Output the (X, Y) coordinate of the center of the cell containing the given text.  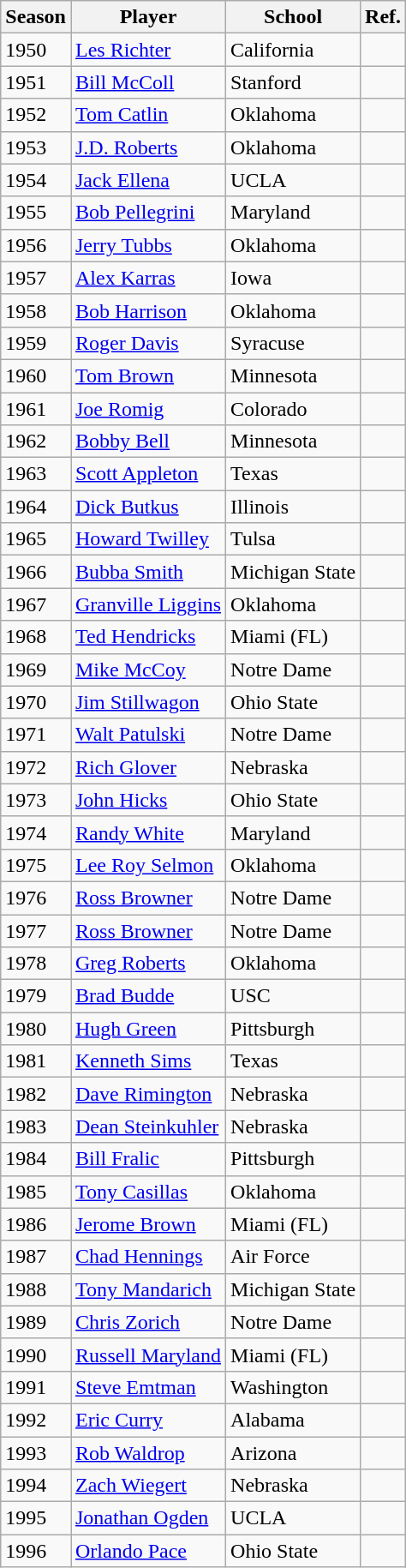
Jerry Tubbs (147, 245)
1976 (36, 898)
Stanford (293, 82)
1957 (36, 278)
Tony Mandarich (147, 1289)
1985 (36, 1192)
Joe Romig (147, 409)
1981 (36, 1061)
California (293, 50)
Bill McColl (147, 82)
1989 (36, 1322)
1995 (36, 1518)
1975 (36, 865)
School (293, 17)
Tulsa (293, 539)
1960 (36, 375)
1964 (36, 507)
1992 (36, 1420)
Dean Steinkuhler (147, 1126)
1996 (36, 1551)
1983 (36, 1126)
Randy White (147, 832)
1954 (36, 180)
Bob Harrison (147, 310)
Jack Ellena (147, 180)
Chris Zorich (147, 1322)
Steve Emtman (147, 1387)
1963 (36, 474)
1979 (36, 996)
USC (293, 996)
Washington (293, 1387)
Season (36, 17)
1969 (36, 670)
1967 (36, 604)
1959 (36, 343)
Arizona (293, 1453)
1956 (36, 245)
Colorado (293, 409)
1953 (36, 147)
1991 (36, 1387)
1970 (36, 702)
Alex Karras (147, 278)
1974 (36, 832)
Jim Stillwagon (147, 702)
J.D. Roberts (147, 147)
1982 (36, 1094)
Lee Roy Selmon (147, 865)
Howard Twilley (147, 539)
Mike McCoy (147, 670)
Bobby Bell (147, 442)
Tony Casillas (147, 1192)
1961 (36, 409)
John Hicks (147, 800)
1965 (36, 539)
Rob Waldrop (147, 1453)
Bob Pellegrini (147, 213)
Eric Curry (147, 1420)
1950 (36, 50)
1973 (36, 800)
Dick Butkus (147, 507)
Kenneth Sims (147, 1061)
Air Force (293, 1257)
Illinois (293, 507)
1978 (36, 964)
1955 (36, 213)
Russell Maryland (147, 1355)
1987 (36, 1257)
Walt Patulski (147, 735)
Zach Wiegert (147, 1486)
1962 (36, 442)
Hugh Green (147, 1029)
1977 (36, 930)
1952 (36, 115)
Les Richter (147, 50)
Dave Rimington (147, 1094)
1994 (36, 1486)
Bill Fralic (147, 1159)
1971 (36, 735)
1951 (36, 82)
Iowa (293, 278)
Player (147, 17)
1968 (36, 637)
1958 (36, 310)
1980 (36, 1029)
1988 (36, 1289)
Rich Glover (147, 767)
Orlando Pace (147, 1551)
Tom Catlin (147, 115)
Tom Brown (147, 375)
1993 (36, 1453)
1984 (36, 1159)
1990 (36, 1355)
Ref. (384, 17)
Greg Roberts (147, 964)
Chad Hennings (147, 1257)
Ted Hendricks (147, 637)
Jerome Brown (147, 1224)
1966 (36, 572)
Scott Appleton (147, 474)
Alabama (293, 1420)
Syracuse (293, 343)
Roger Davis (147, 343)
1972 (36, 767)
Jonathan Ogden (147, 1518)
Granville Liggins (147, 604)
Bubba Smith (147, 572)
1986 (36, 1224)
Brad Budde (147, 996)
